Return [x, y] of the center of cell containing provided text 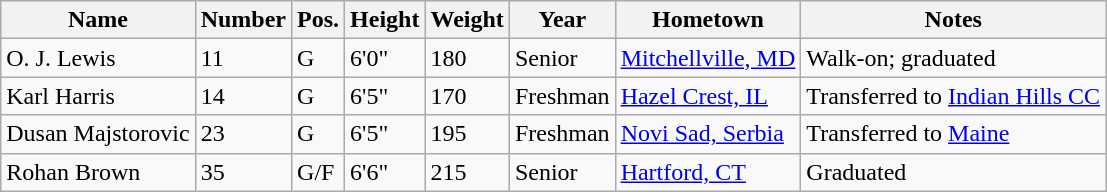
195 [467, 134]
Graduated [954, 172]
Mitchellville, MD [708, 58]
Transferred to Maine [954, 134]
Name [98, 20]
Year [562, 20]
11 [243, 58]
Rohan Brown [98, 172]
O. J. Lewis [98, 58]
6'0" [385, 58]
Dusan Majstorovic [98, 134]
Number [243, 20]
6'6" [385, 172]
35 [243, 172]
170 [467, 96]
180 [467, 58]
Novi Sad, Serbia [708, 134]
Height [385, 20]
G/F [318, 172]
Notes [954, 20]
23 [243, 134]
Hometown [708, 20]
Walk-on; graduated [954, 58]
Weight [467, 20]
Karl Harris [98, 96]
Hazel Crest, IL [708, 96]
Pos. [318, 20]
Hartford, CT [708, 172]
215 [467, 172]
Transferred to Indian Hills CC [954, 96]
14 [243, 96]
